Extract the [x, y] coordinate from the center of the cell holding the provided text.  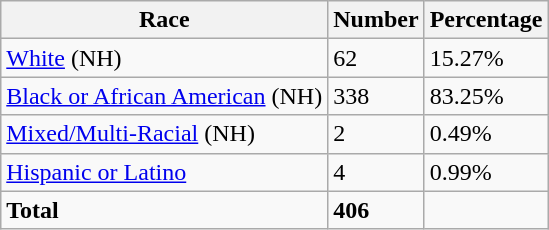
4 [376, 172]
0.49% [486, 134]
Hispanic or Latino [164, 172]
406 [376, 210]
338 [376, 96]
2 [376, 134]
0.99% [486, 172]
Number [376, 20]
Mixed/Multi-Racial (NH) [164, 134]
Black or African American (NH) [164, 96]
Total [164, 210]
62 [376, 58]
White (NH) [164, 58]
15.27% [486, 58]
Percentage [486, 20]
83.25% [486, 96]
Race [164, 20]
